Locate the cell with the specified text and output its [X, Y] center coordinate. 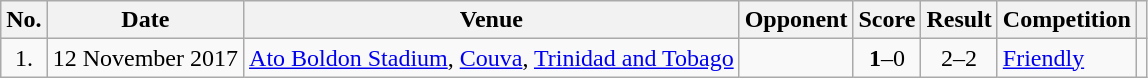
Competition [1066, 20]
Opponent [796, 20]
Friendly [1066, 58]
12 November 2017 [145, 58]
Venue [492, 20]
Score [887, 20]
Result [959, 20]
2–2 [959, 58]
No. [24, 20]
Ato Boldon Stadium, Couva, Trinidad and Tobago [492, 58]
1–0 [887, 58]
1. [24, 58]
Date [145, 20]
